From the cell containing the given text, extract its center point as (x, y) coordinate. 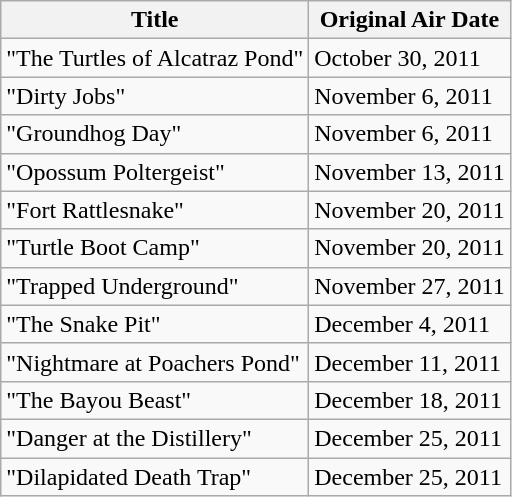
Title (155, 20)
Original Air Date (410, 20)
December 11, 2011 (410, 362)
"Dilapidated Death Trap" (155, 477)
"Trapped Underground" (155, 286)
"Groundhog Day" (155, 134)
October 30, 2011 (410, 58)
"Dirty Jobs" (155, 96)
"Danger at the Distillery" (155, 438)
December 4, 2011 (410, 324)
"Turtle Boot Camp" (155, 248)
December 18, 2011 (410, 400)
"Opossum Poltergeist" (155, 172)
"The Turtles of Alcatraz Pond" (155, 58)
"The Bayou Beast" (155, 400)
"The Snake Pit" (155, 324)
November 13, 2011 (410, 172)
"Nightmare at Poachers Pond" (155, 362)
"Fort Rattlesnake" (155, 210)
November 27, 2011 (410, 286)
